Provide the [X, Y] coordinate of the cell's center where the given text is located.  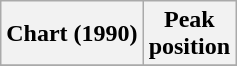
Chart (1990) [72, 34]
Peakposition [189, 34]
